Pinpoint the cell where the given text exists, returning its (X, Y) midpoint coordinate. 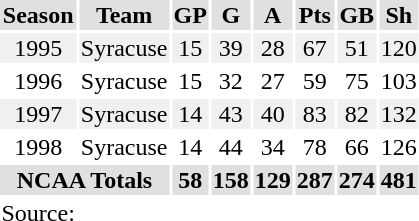
274 (356, 180)
43 (230, 114)
120 (398, 48)
78 (314, 147)
158 (230, 180)
28 (272, 48)
132 (398, 114)
66 (356, 147)
40 (272, 114)
58 (190, 180)
GP (190, 15)
287 (314, 180)
126 (398, 147)
481 (398, 180)
Sh (398, 15)
NCAA Totals (84, 180)
75 (356, 81)
Pts (314, 15)
34 (272, 147)
51 (356, 48)
67 (314, 48)
Season (38, 15)
44 (230, 147)
1998 (38, 147)
A (272, 15)
83 (314, 114)
G (230, 15)
82 (356, 114)
32 (230, 81)
1995 (38, 48)
27 (272, 81)
59 (314, 81)
GB (356, 15)
39 (230, 48)
1996 (38, 81)
129 (272, 180)
1997 (38, 114)
103 (398, 81)
Team (124, 15)
